Provide the (X, Y) coordinate of the cell's center where the given text is located.  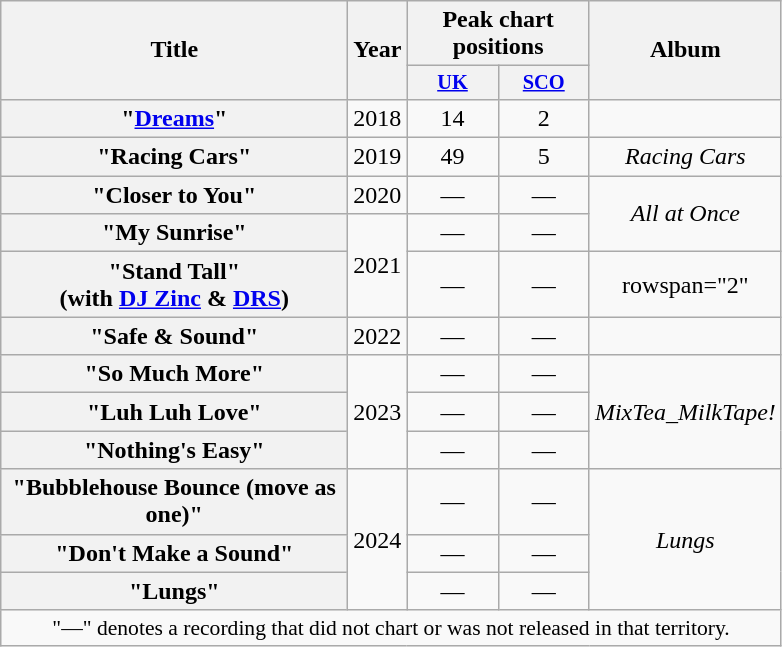
"—" denotes a recording that did not chart or was not released in that territory. (392, 628)
Racing Cars (685, 157)
2022 (378, 336)
"Nothing's Easy" (174, 450)
49 (452, 157)
2 (544, 118)
rowspan="2" (685, 284)
2018 (378, 118)
Peak chart positions (498, 34)
"Closer to You" (174, 195)
2023 (378, 412)
"Dreams" (174, 118)
2019 (378, 157)
5 (544, 157)
2021 (378, 266)
"Safe & Sound" (174, 336)
"Luh Luh Love" (174, 412)
Album (685, 50)
"So Much More" (174, 374)
"Racing Cars" (174, 157)
MixTea_MilkTape! (685, 412)
Title (174, 50)
2024 (378, 540)
"Don't Make a Sound" (174, 553)
Year (378, 50)
"My Sunrise" (174, 233)
Lungs (685, 540)
"Bubblehouse Bounce (move as one)" (174, 502)
"Lungs" (174, 591)
UK (452, 83)
2020 (378, 195)
14 (452, 118)
"Stand Tall"(with DJ Zinc & DRS) (174, 284)
SCO (544, 83)
All at Once (685, 214)
